Locate the cell with the specified text and output its [X, Y] center coordinate. 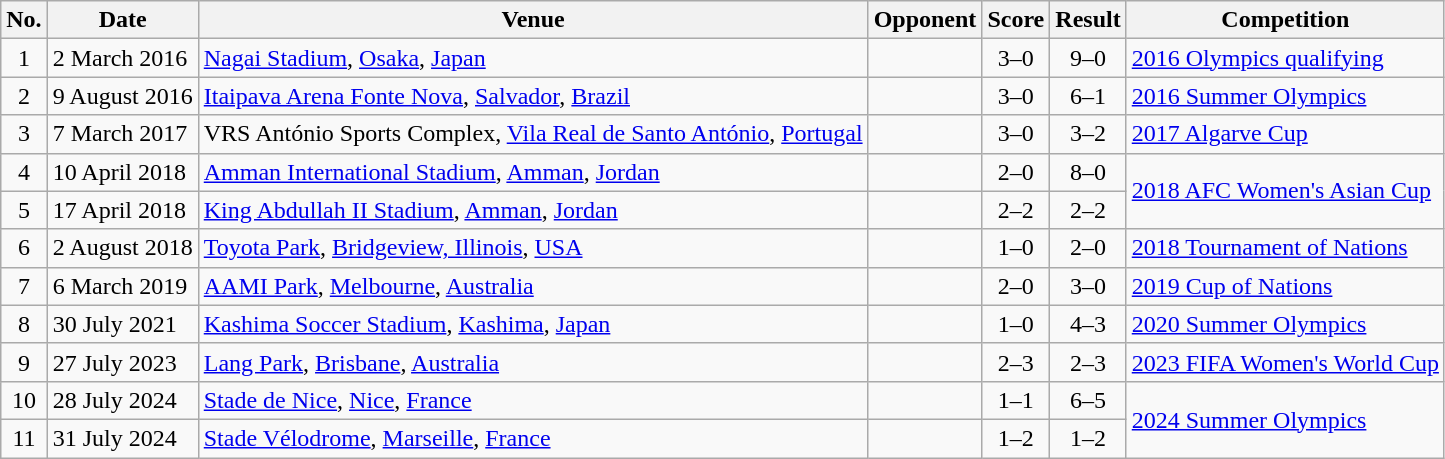
6–1 [1088, 96]
Score [1016, 20]
8 [24, 324]
1–1 [1016, 400]
Lang Park, Brisbane, Australia [533, 362]
4 [24, 172]
2018 Tournament of Nations [1285, 248]
2 March 2016 [122, 58]
No. [24, 20]
3 [24, 134]
27 July 2023 [122, 362]
Nagai Stadium, Osaka, Japan [533, 58]
10 [24, 400]
Opponent [925, 20]
Stade de Nice, Nice, France [533, 400]
2 [24, 96]
2 August 2018 [122, 248]
Result [1088, 20]
Stade Vélodrome, Marseille, France [533, 438]
2024 Summer Olympics [1285, 419]
10 April 2018 [122, 172]
Date [122, 20]
28 July 2024 [122, 400]
30 July 2021 [122, 324]
2020 Summer Olympics [1285, 324]
6 [24, 248]
Itaipava Arena Fonte Nova, Salvador, Brazil [533, 96]
9 [24, 362]
6–5 [1088, 400]
7 March 2017 [122, 134]
2016 Olympics qualifying [1285, 58]
Amman International Stadium, Amman, Jordan [533, 172]
9 August 2016 [122, 96]
King Abdullah II Stadium, Amman, Jordan [533, 210]
2017 Algarve Cup [1285, 134]
5 [24, 210]
31 July 2024 [122, 438]
11 [24, 438]
Kashima Soccer Stadium, Kashima, Japan [533, 324]
Competition [1285, 20]
17 April 2018 [122, 210]
AAMI Park, Melbourne, Australia [533, 286]
1 [24, 58]
4–3 [1088, 324]
6 March 2019 [122, 286]
3–2 [1088, 134]
7 [24, 286]
Toyota Park, Bridgeview, Illinois, USA [533, 248]
VRS António Sports Complex, Vila Real de Santo António, Portugal [533, 134]
9–0 [1088, 58]
Venue [533, 20]
2019 Cup of Nations [1285, 286]
8–0 [1088, 172]
2018 AFC Women's Asian Cup [1285, 191]
2016 Summer Olympics [1285, 96]
2023 FIFA Women's World Cup [1285, 362]
